Detect which cell encompasses the target text, then output its (X, Y) center coordinate. 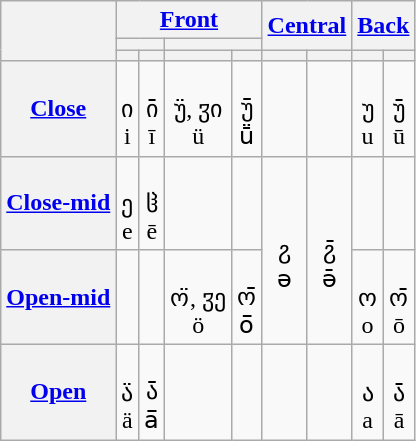
Open (58, 392)
აa (368, 392)
უu (368, 108)
იi (128, 108)
უ̈, ჳიü (198, 108)
ა̈ä (128, 392)
ო̄̈ō̈ (248, 298)
ა̄̈ā̈ (152, 392)
ა̄ā (399, 392)
ეe (128, 203)
ო̈, ჳეö (198, 298)
ო̄ō (399, 298)
Close (58, 108)
ი̄ī (152, 108)
ჷə (284, 250)
უ̄ū (399, 108)
Close-mid (58, 203)
Front (189, 20)
ჷ̄ə̄ (330, 250)
უ̄̈ṻ (248, 108)
Central (307, 26)
ჱē (152, 203)
Back (384, 26)
ოo (368, 298)
Open-mid (58, 298)
